Provide the [x, y] coordinate of the cell's center where the given text is located.  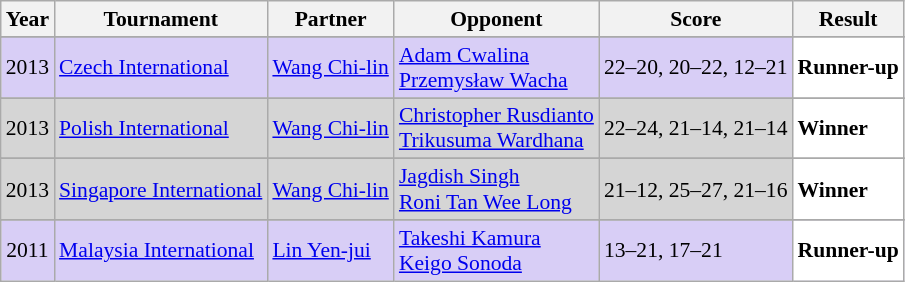
Christopher Rusdianto Trikusuma Wardhana [496, 128]
Opponent [496, 19]
Czech International [160, 68]
Takeshi Kamura Keigo Sonoda [496, 250]
Jagdish Singh Roni Tan Wee Long [496, 190]
Lin Yen-jui [330, 250]
22–24, 21–14, 21–14 [696, 128]
21–12, 25–27, 21–16 [696, 190]
Tournament [160, 19]
13–21, 17–21 [696, 250]
Singapore International [160, 190]
Polish International [160, 128]
Result [848, 19]
Score [696, 19]
2011 [28, 250]
Partner [330, 19]
22–20, 20–22, 12–21 [696, 68]
Adam Cwalina Przemysław Wacha [496, 68]
Year [28, 19]
Malaysia International [160, 250]
